Locate the cell with the specified text and output its [x, y] center coordinate. 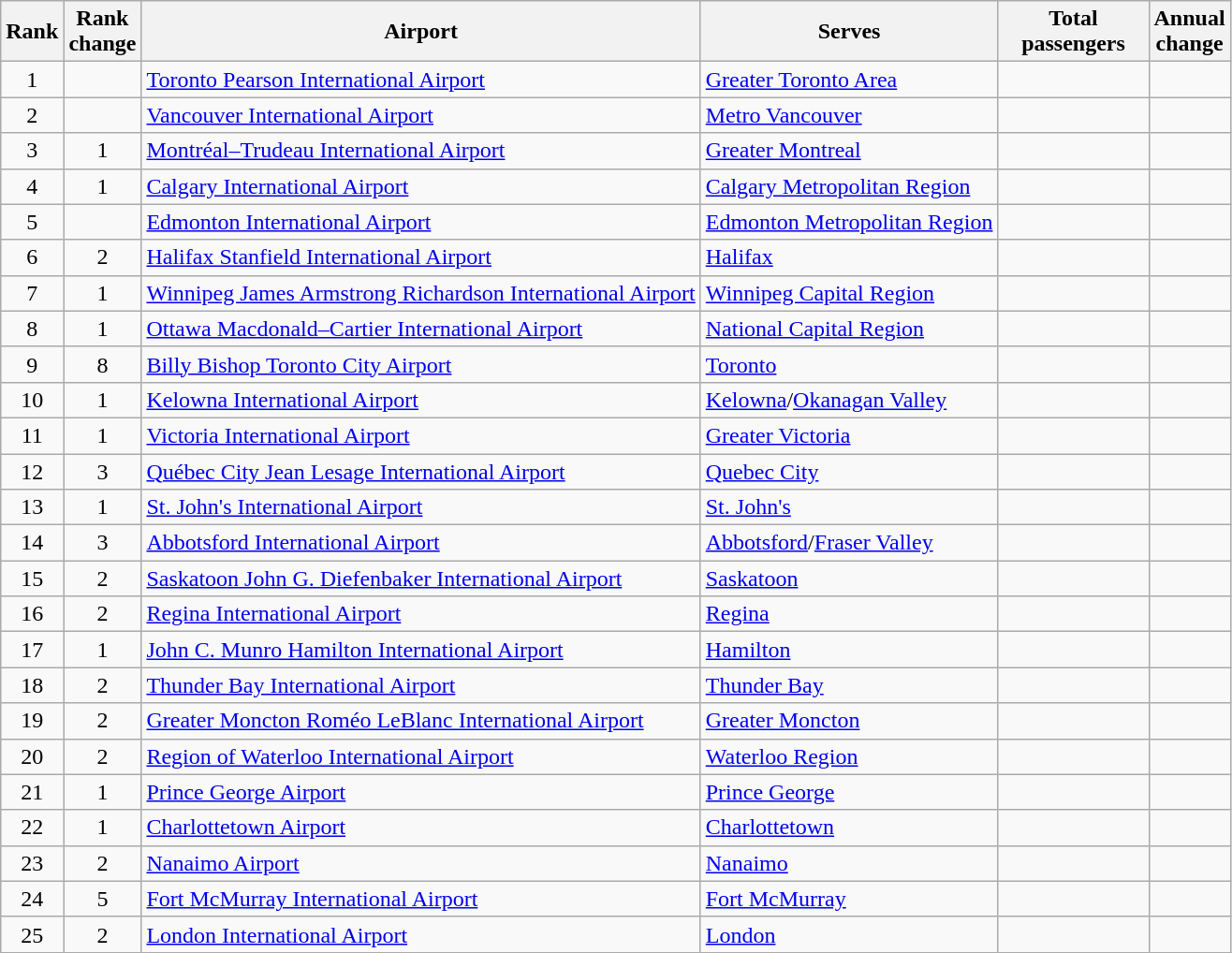
14 [32, 543]
Prince George [849, 792]
Halifax Stanfield International Airport [421, 257]
Fort McMurray International Airport [421, 899]
Rank [32, 32]
Totalpassengers [1073, 32]
Waterloo Region [849, 756]
Toronto Pearson International Airport [421, 80]
Saskatoon John G. Diefenbaker International Airport [421, 579]
Winnipeg James Armstrong Richardson International Airport [421, 293]
Nanaimo Airport [421, 863]
22 [32, 828]
10 [32, 400]
Winnipeg Capital Region [849, 293]
4 [32, 186]
Saskatoon [849, 579]
Serves [849, 32]
Victoria International Airport [421, 435]
18 [32, 685]
Québec City Jean Lesage International Airport [421, 471]
17 [32, 650]
Quebec City [849, 471]
National Capital Region [849, 329]
Abbotsford International Airport [421, 543]
Montréal–Trudeau International Airport [421, 151]
13 [32, 507]
Ottawa Macdonald–Cartier International Airport [421, 329]
Regina [849, 614]
Airport [421, 32]
6 [32, 257]
Annualchange [1189, 32]
24 [32, 899]
Billy Bishop Toronto City Airport [421, 364]
11 [32, 435]
Edmonton International Airport [421, 222]
21 [32, 792]
25 [32, 934]
20 [32, 756]
Nanaimo [849, 863]
St. John's International Airport [421, 507]
Hamilton [849, 650]
Calgary Metropolitan Region [849, 186]
Charlottetown Airport [421, 828]
Abbotsford/Fraser Valley [849, 543]
Greater Victoria [849, 435]
John C. Munro Hamilton International Airport [421, 650]
Fort McMurray [849, 899]
16 [32, 614]
Thunder Bay [849, 685]
Halifax [849, 257]
Charlottetown [849, 828]
7 [32, 293]
London International Airport [421, 934]
Vancouver International Airport [421, 115]
Rankchange [103, 32]
Kelowna International Airport [421, 400]
Greater Montreal [849, 151]
Edmonton Metropolitan Region [849, 222]
15 [32, 579]
Prince George Airport [421, 792]
Calgary International Airport [421, 186]
Greater Toronto Area [849, 80]
Region of Waterloo International Airport [421, 756]
Greater Moncton Roméo LeBlanc International Airport [421, 721]
9 [32, 364]
23 [32, 863]
Greater Moncton [849, 721]
Kelowna/Okanagan Valley [849, 400]
Thunder Bay International Airport [421, 685]
London [849, 934]
St. John's [849, 507]
Regina International Airport [421, 614]
19 [32, 721]
Metro Vancouver [849, 115]
Toronto [849, 364]
12 [32, 471]
